Output the (X, Y) coordinate of the center of the cell containing the given text.  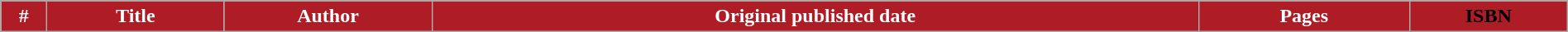
Original published date (815, 16)
Title (136, 16)
# (24, 16)
Author (327, 16)
ISBN (1489, 16)
Pages (1303, 16)
